Find where the given text appears and provide that cell's center as [X, Y] coordinate. 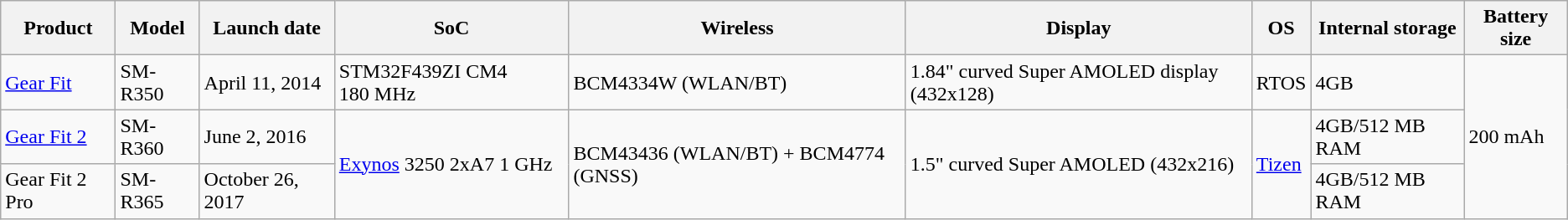
Internal storage [1387, 28]
Battery size [1516, 28]
Tizen [1282, 164]
SM-R365 [157, 191]
SM-R360 [157, 137]
SoC [451, 28]
BCM43436 (WLAN/BT) + BCM4774 (GNSS) [737, 164]
Exynos 3250 2xA7 1 GHz [451, 164]
Display [1079, 28]
RTOS [1282, 82]
1.5" curved Super AMOLED (432x216) [1079, 164]
Gear Fit [59, 82]
Gear Fit 2 [59, 137]
BCM4334W (WLAN/BT) [737, 82]
4GB [1387, 82]
April 11, 2014 [266, 82]
Model [157, 28]
Gear Fit 2 Pro [59, 191]
SM-R350 [157, 82]
Wireless [737, 28]
1.84" curved Super AMOLED display (432x128) [1079, 82]
Product [59, 28]
200 mAh [1516, 137]
OS [1282, 28]
October 26, 2017 [266, 191]
STM32F439ZI CM4 180 MHz [451, 82]
Launch date [266, 28]
June 2, 2016 [266, 137]
